Output the (X, Y) coordinate of the center of the cell containing the given text.  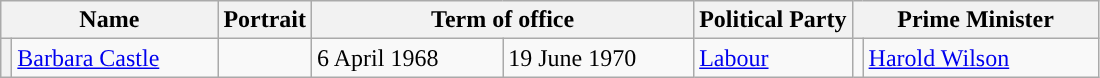
19 June 1970 (598, 58)
Political Party (773, 20)
Labour (773, 58)
Name (110, 20)
Harold Wilson (981, 58)
Prime Minister (976, 20)
Term of office (503, 20)
6 April 1968 (408, 58)
Portrait (265, 20)
Barbara Castle (115, 58)
